Find where the given text appears and provide that cell's center as [x, y] coordinate. 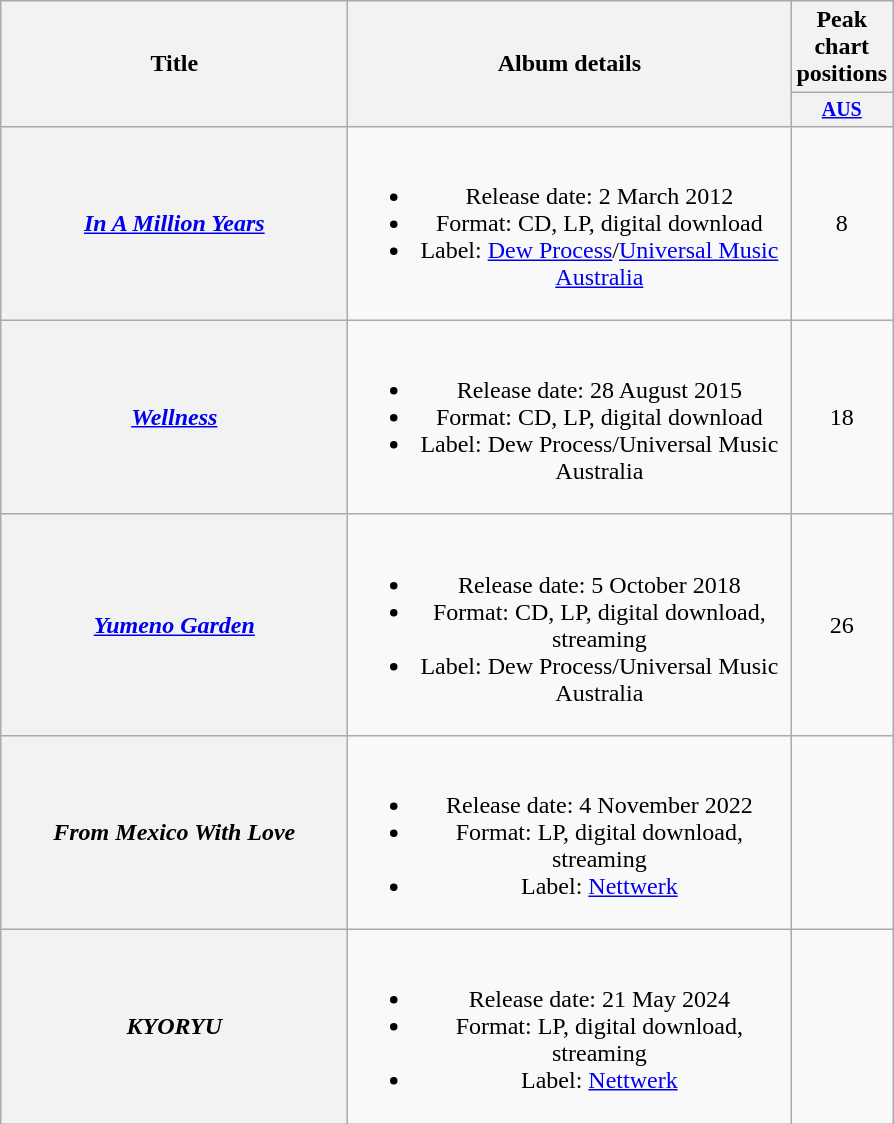
Release date: 21 May 2024Format: LP, digital download, streamingLabel: Nettwerk [570, 1027]
26 [842, 624]
Release date: 4 November 2022Format: LP, digital download, streamingLabel: Nettwerk [570, 832]
Release date: 5 October 2018Format: CD, LP, digital download, streamingLabel: Dew Process/Universal Music Australia [570, 624]
AUS [842, 110]
8 [842, 223]
Title [174, 64]
In A Million Years [174, 223]
18 [842, 417]
KYORYU [174, 1027]
Wellness [174, 417]
Release date: 28 August 2015Format: CD, LP, digital downloadLabel: Dew Process/Universal Music Australia [570, 417]
Album details [570, 64]
Yumeno Garden [174, 624]
From Mexico With Love [174, 832]
Release date: 2 March 2012Format: CD, LP, digital downloadLabel: Dew Process/Universal Music Australia [570, 223]
Peak chart positions [842, 47]
